Pinpoint the cell where the given text exists, returning its [X, Y] midpoint coordinate. 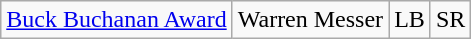
LB [410, 20]
Warren Messer [310, 20]
SR [450, 20]
Buck Buchanan Award [116, 20]
